Locate the cell with the specified text and output its (X, Y) center coordinate. 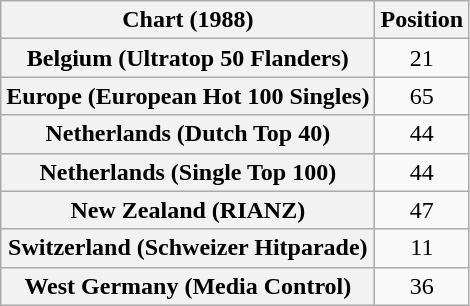
47 (422, 210)
21 (422, 58)
West Germany (Media Control) (188, 286)
Netherlands (Single Top 100) (188, 172)
Belgium (Ultratop 50 Flanders) (188, 58)
Netherlands (Dutch Top 40) (188, 134)
65 (422, 96)
Chart (1988) (188, 20)
36 (422, 286)
New Zealand (RIANZ) (188, 210)
11 (422, 248)
Switzerland (Schweizer Hitparade) (188, 248)
Europe (European Hot 100 Singles) (188, 96)
Position (422, 20)
